Determine the [x, y] coordinate at the center of the cell enclosing the given text.  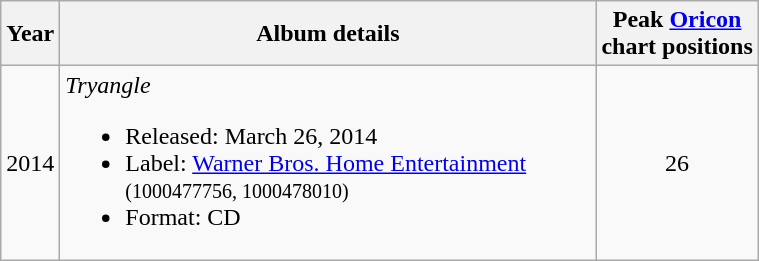
Peak Oricon chart positions [677, 34]
Album details [328, 34]
2014 [30, 163]
Year [30, 34]
26 [677, 163]
TryangleReleased: March 26, 2014Label: Warner Bros. Home Entertainment (1000477756, 1000478010)Format: CD [328, 163]
